Extract the [x, y] coordinate from the center of the cell holding the provided text.  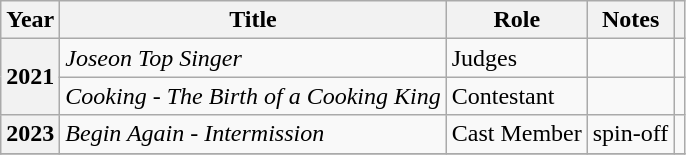
2021 [30, 77]
2023 [30, 134]
Cast Member [516, 134]
spin-off [630, 134]
Title [253, 20]
Judges [516, 58]
Contestant [516, 96]
Cooking - The Birth of a Cooking King [253, 96]
Role [516, 20]
Year [30, 20]
Begin Again - Intermission [253, 134]
Notes [630, 20]
Joseon Top Singer [253, 58]
